Search for the cell housing the specified text and yield its [X, Y] center coordinate. 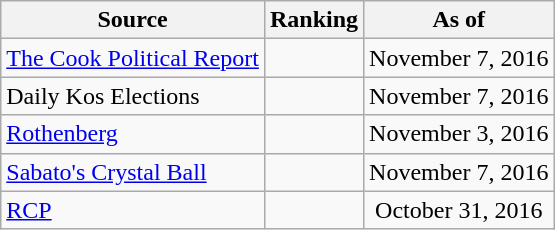
Rothenberg [133, 134]
RCP [133, 210]
The Cook Political Report [133, 58]
Source [133, 20]
Ranking [314, 20]
As of [459, 20]
November 3, 2016 [459, 134]
Sabato's Crystal Ball [133, 172]
October 31, 2016 [459, 210]
Daily Kos Elections [133, 96]
